Scan for the cell matching the given text and deliver its (X, Y) coordinate at center. 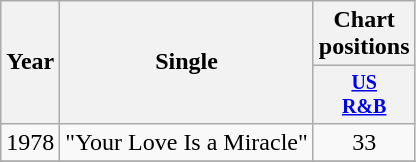
Single (187, 62)
Year (30, 62)
USR&B (364, 94)
Chart positions (364, 34)
33 (364, 142)
"Your Love Is a Miracle" (187, 142)
1978 (30, 142)
